Output the [x, y] coordinate of the center of the cell containing the given text.  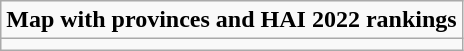
Map with provinces and HAI 2022 rankings [232, 20]
